Return the (X, Y) coordinate for the center point of the cell that contains the specified text.  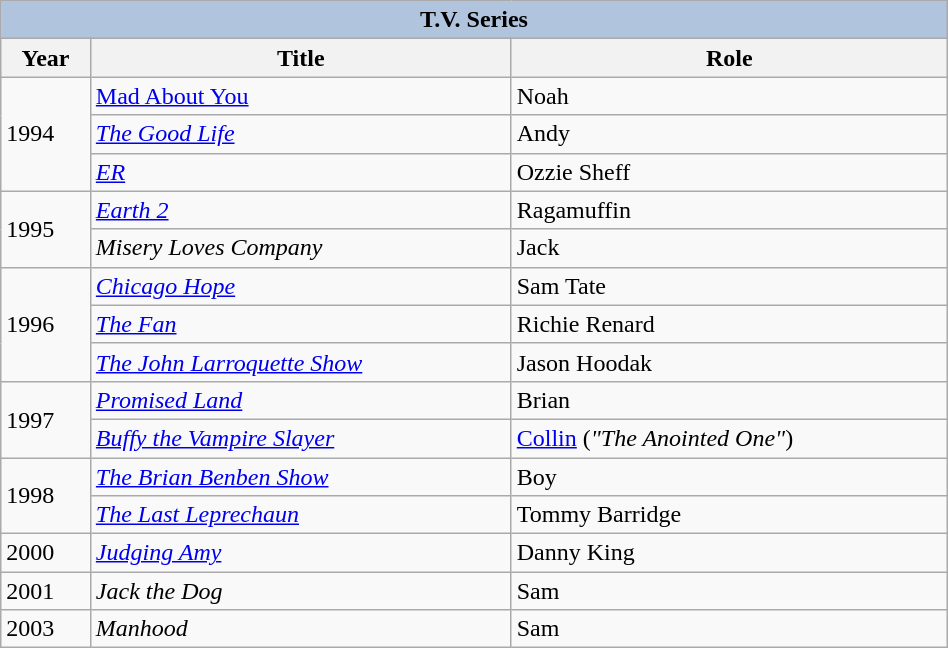
Danny King (729, 553)
Buffy the Vampire Slayer (300, 438)
Jack the Dog (300, 591)
ER (300, 172)
Promised Land (300, 400)
Manhood (300, 629)
Ozzie Sheff (729, 172)
Richie Renard (729, 324)
Boy (729, 477)
2001 (46, 591)
Judging Amy (300, 553)
1996 (46, 324)
The Fan (300, 324)
Noah (729, 96)
Brian (729, 400)
1994 (46, 134)
Tommy Barridge (729, 515)
Andy (729, 134)
Collin ("The Anointed One") (729, 438)
The John Larroquette Show (300, 362)
1998 (46, 496)
Mad About You (300, 96)
Title (300, 58)
Earth 2 (300, 210)
Misery Loves Company (300, 248)
Jack (729, 248)
Role (729, 58)
Chicago Hope (300, 286)
The Good Life (300, 134)
T.V. Series (474, 20)
1997 (46, 419)
Ragamuffin (729, 210)
2000 (46, 553)
1995 (46, 229)
The Last Leprechaun (300, 515)
Sam Tate (729, 286)
Jason Hoodak (729, 362)
The Brian Benben Show (300, 477)
Year (46, 58)
2003 (46, 629)
